Scan for the cell matching the given text and deliver its (X, Y) coordinate at center. 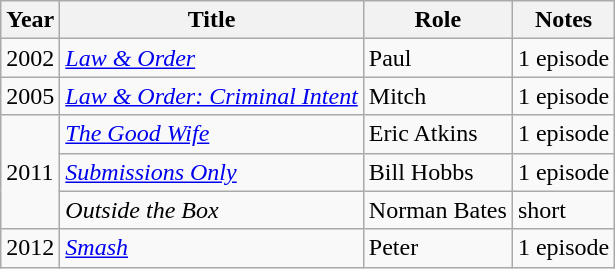
Role (438, 20)
Submissions Only (212, 172)
Paul (438, 58)
Law & Order (212, 58)
Notes (563, 20)
Law & Order: Criminal Intent (212, 96)
2005 (30, 96)
Title (212, 20)
2002 (30, 58)
Peter (438, 248)
Year (30, 20)
Smash (212, 248)
Eric Atkins (438, 134)
2011 (30, 172)
The Good Wife (212, 134)
Outside the Box (212, 210)
short (563, 210)
Mitch (438, 96)
Bill Hobbs (438, 172)
Norman Bates (438, 210)
2012 (30, 248)
